Pinpoint the cell where the given text exists, returning its (x, y) midpoint coordinate. 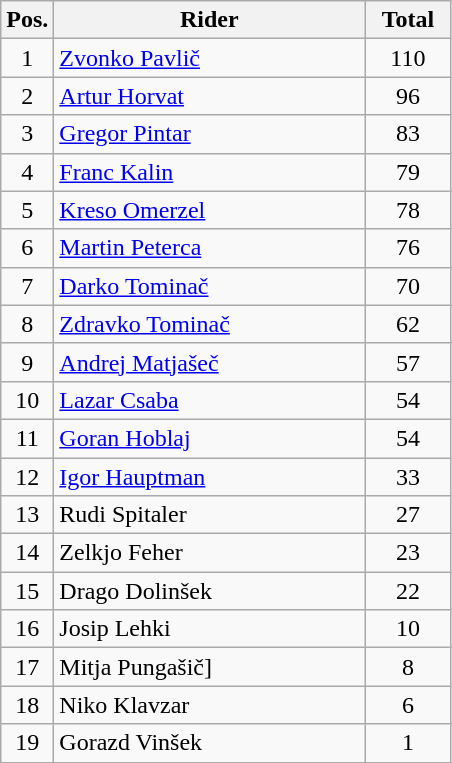
Goran Hoblaj (210, 438)
7 (28, 286)
Niko Klavzar (210, 705)
4 (28, 172)
19 (28, 743)
Rudi Spitaler (210, 515)
Kreso Omerzel (210, 210)
3 (28, 134)
Gorazd Vinšek (210, 743)
Zvonko Pavlič (210, 58)
79 (408, 172)
18 (28, 705)
110 (408, 58)
Pos. (28, 20)
Martin Peterca (210, 248)
76 (408, 248)
78 (408, 210)
Mitja Pungašič] (210, 667)
Artur Horvat (210, 96)
62 (408, 324)
17 (28, 667)
16 (28, 629)
15 (28, 591)
9 (28, 362)
13 (28, 515)
12 (28, 477)
22 (408, 591)
96 (408, 96)
Zdravko Tominač (210, 324)
Franc Kalin (210, 172)
14 (28, 553)
Zelkjo Feher (210, 553)
Igor Hauptman (210, 477)
57 (408, 362)
11 (28, 438)
Andrej Matjašeč (210, 362)
27 (408, 515)
Total (408, 20)
83 (408, 134)
Rider (210, 20)
70 (408, 286)
5 (28, 210)
Drago Dolinšek (210, 591)
Gregor Pintar (210, 134)
23 (408, 553)
Darko Tominač (210, 286)
Josip Lehki (210, 629)
Lazar Csaba (210, 400)
2 (28, 96)
33 (408, 477)
